Find where the given text appears and provide that cell's center as (X, Y) coordinate. 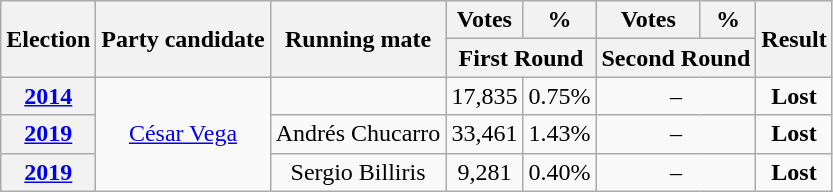
1.43% (560, 134)
0.75% (560, 96)
First Round (521, 58)
Party candidate (183, 39)
Running mate (358, 39)
Second Round (676, 58)
0.40% (560, 172)
Sergio Billiris (358, 172)
2014 (48, 96)
9,281 (484, 172)
17,835 (484, 96)
César Vega (183, 134)
Result (794, 39)
Andrés Chucarro (358, 134)
33,461 (484, 134)
Election (48, 39)
